Determine the (X, Y) coordinate at the center of the cell enclosing the given text.  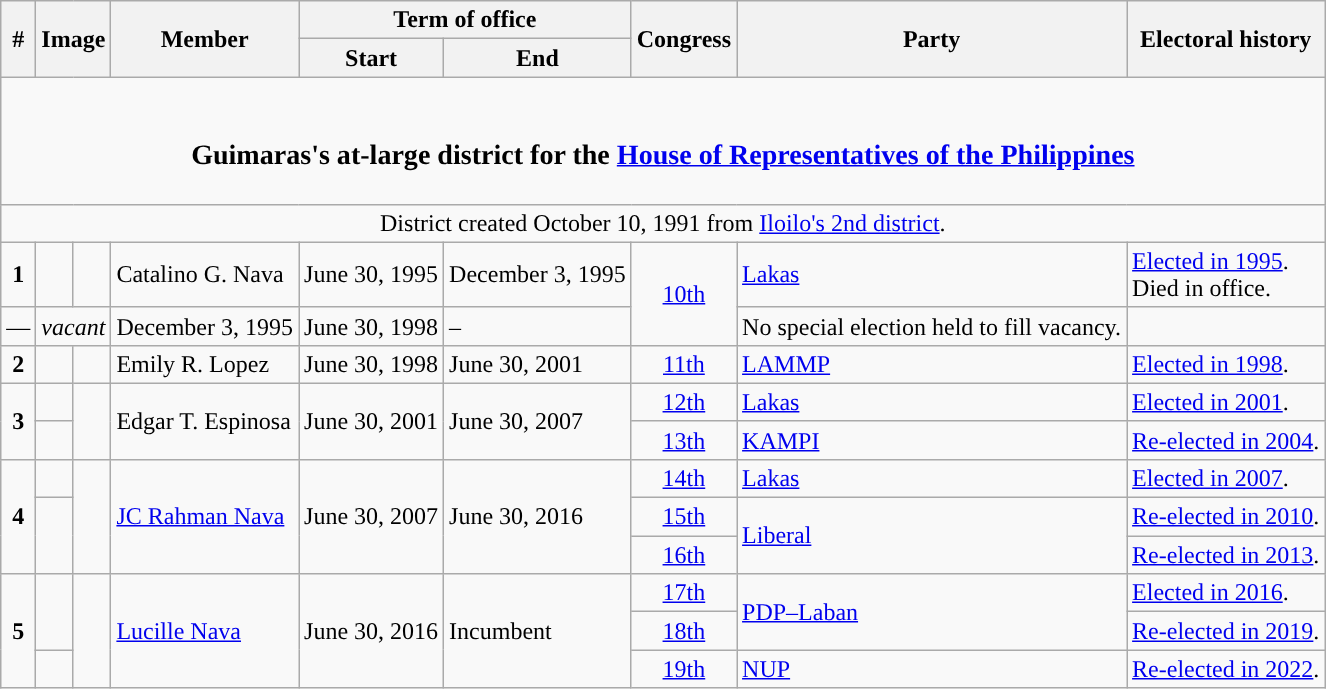
— (18, 326)
# (18, 39)
Re-elected in 2019. (1226, 631)
Elected in 1995.Died in office. (1226, 274)
15th (684, 517)
Re-elected in 2013. (1226, 555)
3 (18, 421)
– (538, 326)
17th (684, 593)
LAMMP (932, 364)
12th (684, 402)
Elected in 2001. (1226, 402)
No special election held to fill vacancy. (932, 326)
Start (372, 58)
vacant (74, 326)
Elected in 2016. (1226, 593)
June 30, 1995 (372, 274)
JC Rahman Nava (205, 516)
Incumbent (538, 631)
Re-elected in 2022. (1226, 669)
16th (684, 555)
Liberal (932, 536)
Member (205, 39)
Guimaras's at-large district for the House of Representatives of the Philippines (663, 140)
Elected in 1998. (1226, 364)
Electoral history (1226, 39)
10th (684, 294)
Congress (684, 39)
Re-elected in 2004. (1226, 440)
District created October 10, 1991 from Iloilo's 2nd district. (663, 223)
NUP (932, 669)
Catalino G. Nava (205, 274)
Elected in 2007. (1226, 478)
Emily R. Lopez (205, 364)
19th (684, 669)
13th (684, 440)
2 (18, 364)
Lucille Nava (205, 631)
PDP–Laban (932, 612)
18th (684, 631)
Re-elected in 2010. (1226, 517)
KAMPI (932, 440)
End (538, 58)
Party (932, 39)
14th (684, 478)
1 (18, 274)
11th (684, 364)
Term of office (466, 20)
Edgar T. Espinosa (205, 421)
Image (74, 39)
5 (18, 631)
4 (18, 516)
